Capture the cell that displays the provided text and extract its [X, Y] central coordinate. 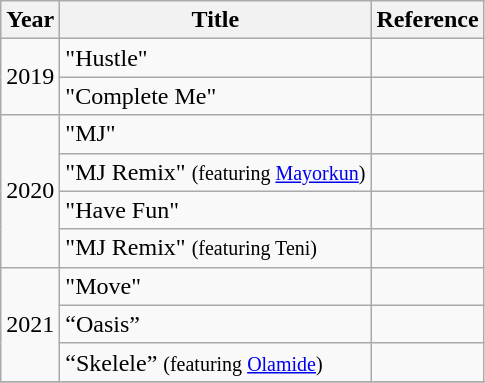
"MJ Remix" (featuring Teni) [216, 248]
“Skelele” (featuring Olamide) [216, 362]
"Hustle" [216, 58]
"MJ Remix" (featuring Mayorkun) [216, 172]
"Have Fun" [216, 210]
Title [216, 20]
"Complete Me" [216, 96]
"MJ" [216, 134]
"Move" [216, 286]
2020 [30, 191]
Year [30, 20]
2019 [30, 77]
2021 [30, 324]
Reference [428, 20]
“Oasis” [216, 324]
